Return (X, Y) of the center of cell containing provided text 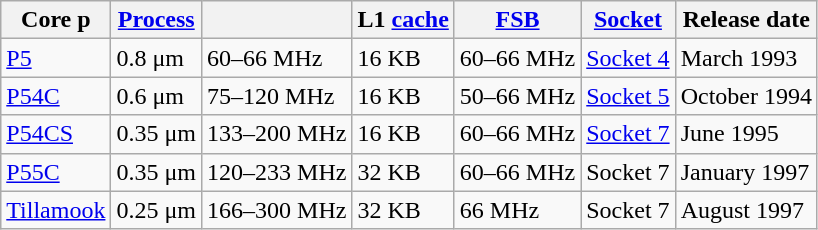
0.6 μm (156, 96)
Process (156, 20)
March 1993 (746, 58)
Tillamook (56, 210)
P55C (56, 172)
January 1997 (746, 172)
FSB (517, 20)
P54C (56, 96)
June 1995 (746, 134)
Core p (56, 20)
120–233 MHz (277, 172)
October 1994 (746, 96)
Socket 5 (628, 96)
0.8 μm (156, 58)
P54CS (56, 134)
75–120 MHz (277, 96)
50–66 MHz (517, 96)
166–300 MHz (277, 210)
August 1997 (746, 210)
L1 cache (403, 20)
Socket (628, 20)
133–200 MHz (277, 134)
66 MHz (517, 210)
P5 (56, 58)
Socket 4 (628, 58)
0.25 μm (156, 210)
Release date (746, 20)
